Extract the (X, Y) coordinate from the center of the cell holding the provided text.  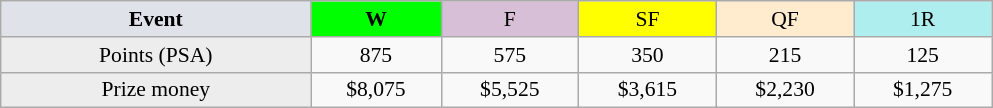
875 (376, 55)
$3,615 (648, 90)
F (510, 19)
W (376, 19)
Points (PSA) (156, 55)
$5,525 (510, 90)
215 (785, 55)
125 (923, 55)
575 (510, 55)
SF (648, 19)
Event (156, 19)
350 (648, 55)
$8,075 (376, 90)
QF (785, 19)
$1,275 (923, 90)
1R (923, 19)
$2,230 (785, 90)
Prize money (156, 90)
